Determine the (x, y) coordinate at the center of the cell enclosing the given text.  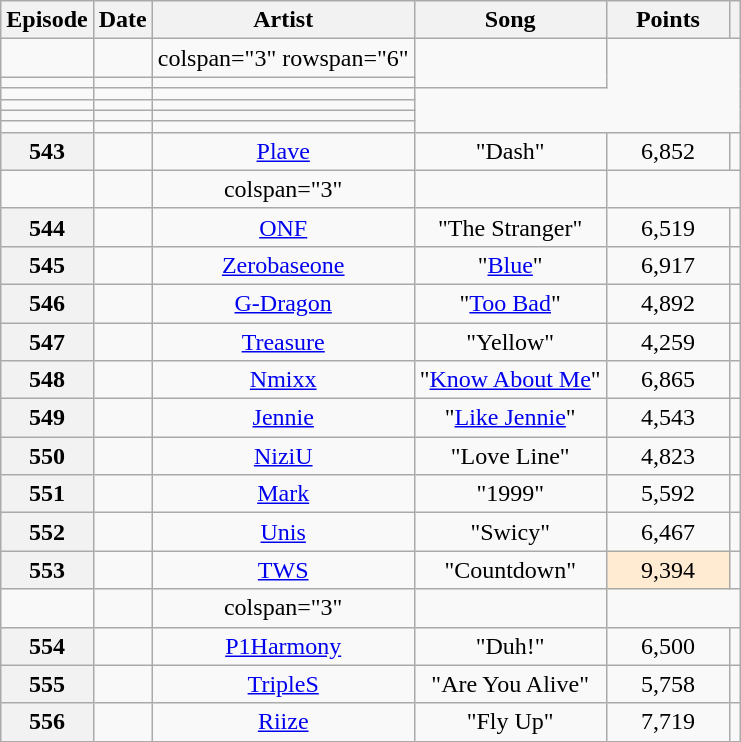
Treasure (283, 341)
Jennie (283, 418)
553 (47, 570)
4,259 (668, 341)
5,758 (668, 684)
TWS (283, 570)
"Love Line" (510, 456)
Date (122, 20)
"Countdown" (510, 570)
P1Harmony (283, 646)
545 (47, 265)
552 (47, 532)
"Too Bad" (510, 303)
NiziU (283, 456)
556 (47, 722)
"Fly Up" (510, 722)
Riize (283, 722)
"Blue" (510, 265)
"Are You Alive" (510, 684)
Episode (47, 20)
"The Stranger" (510, 227)
4,892 (668, 303)
"Duh!" (510, 646)
Unis (283, 532)
Nmixx (283, 380)
"Know About Me" (510, 380)
7,719 (668, 722)
4,543 (668, 418)
546 (47, 303)
G-Dragon (283, 303)
TripleS (283, 684)
4,823 (668, 456)
6,500 (668, 646)
"Yellow" (510, 341)
Artist (283, 20)
Points (668, 20)
colspan="3" rowspan="6" (283, 58)
9,394 (668, 570)
"Swicy" (510, 532)
Zerobaseone (283, 265)
5,592 (668, 494)
549 (47, 418)
6,467 (668, 532)
547 (47, 341)
6,865 (668, 380)
Song (510, 20)
550 (47, 456)
548 (47, 380)
6,917 (668, 265)
555 (47, 684)
543 (47, 151)
Mark (283, 494)
6,519 (668, 227)
544 (47, 227)
"Dash" (510, 151)
ONF (283, 227)
Plave (283, 151)
6,852 (668, 151)
"1999" (510, 494)
554 (47, 646)
551 (47, 494)
"Like Jennie" (510, 418)
